Extract the [X, Y] coordinate from the center of the cell holding the provided text.  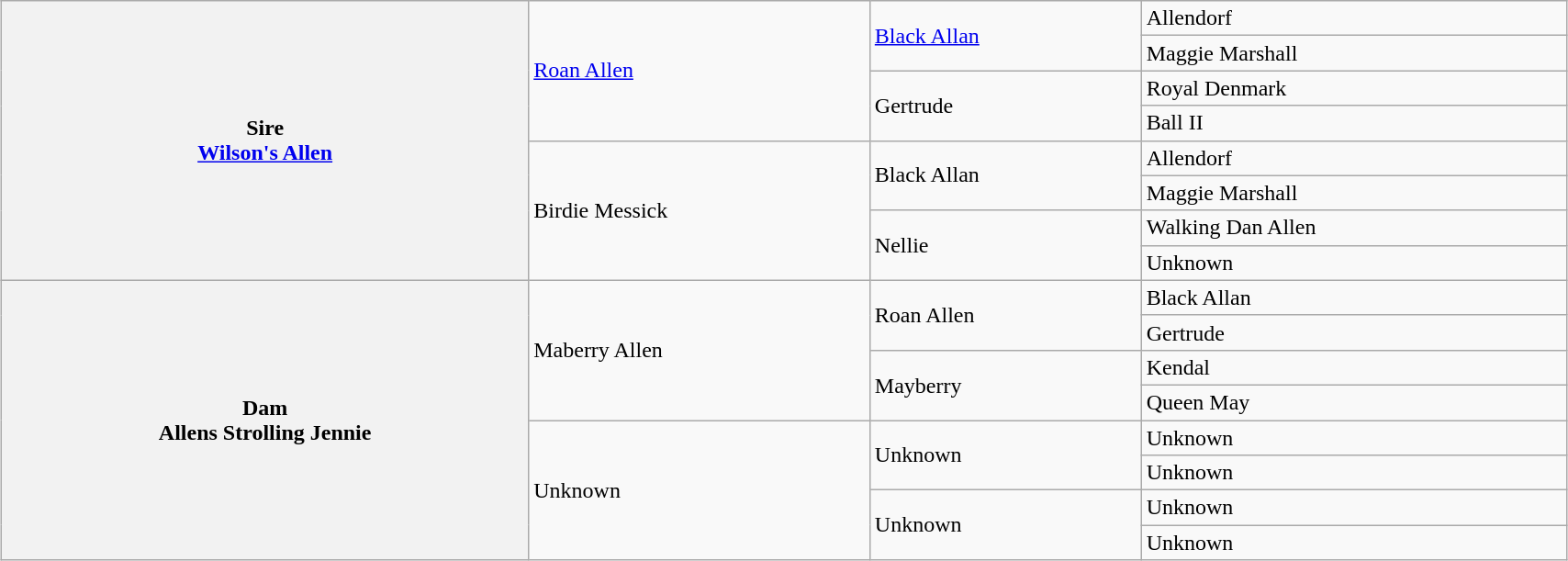
SireWilson's Allen [265, 140]
Walking Dan Allen [1353, 228]
Mayberry [1005, 385]
Kendal [1353, 367]
DamAllens Strolling Jennie [265, 420]
Birdie Messick [700, 210]
Royal Denmark [1353, 88]
Maberry Allen [700, 350]
Ball II [1353, 123]
Queen May [1353, 402]
Nellie [1005, 245]
